Detect which cell encompasses the target text, then output its [x, y] center coordinate. 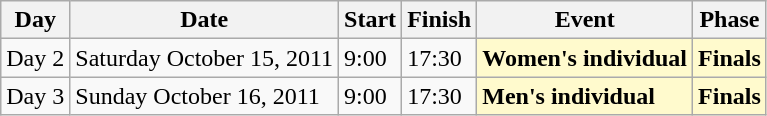
Event [585, 20]
Women's individual [585, 58]
Day 2 [36, 58]
Start [370, 20]
Day [36, 20]
Sunday October 16, 2011 [204, 96]
Saturday October 15, 2011 [204, 58]
Men's individual [585, 96]
Phase [730, 20]
Day 3 [36, 96]
Finish [440, 20]
Date [204, 20]
